Scan for the cell matching the given text and deliver its (x, y) coordinate at center. 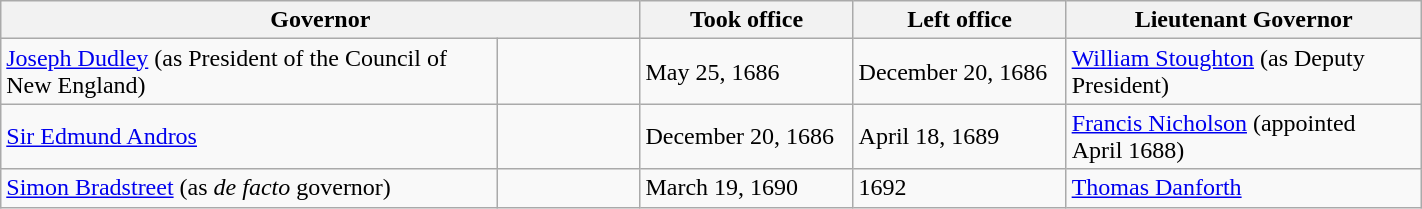
March 19, 1690 (746, 188)
Lieutenant Governor (1244, 20)
William Stoughton (as Deputy President) (1244, 72)
April 18, 1689 (960, 136)
Left office (960, 20)
Governor (320, 20)
Took office (746, 20)
Simon Bradstreet (as de facto governor) (250, 188)
May 25, 1686 (746, 72)
Thomas Danforth (1244, 188)
Joseph Dudley (as President of the Council of New England) (250, 72)
Francis Nicholson (appointed April 1688) (1244, 136)
1692 (960, 188)
Sir Edmund Andros (250, 136)
